Determine the [X, Y] coordinate at the center of the cell enclosing the given text.  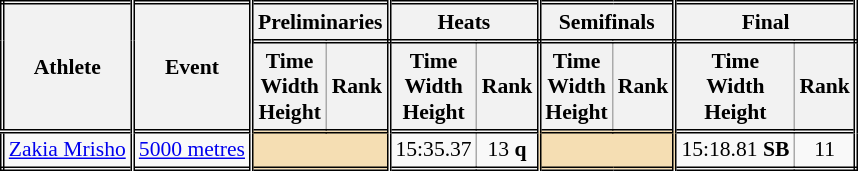
Preliminaries [320, 22]
5000 metres [192, 150]
15:18.81 SB [735, 150]
Event [192, 67]
13 q [508, 150]
Semifinals [607, 22]
Athlete [67, 67]
Heats [464, 22]
15:35.37 [433, 150]
Final [766, 22]
Zakia Mrisho [67, 150]
11 [825, 150]
